Search for the cell housing the specified text and yield its [x, y] center coordinate. 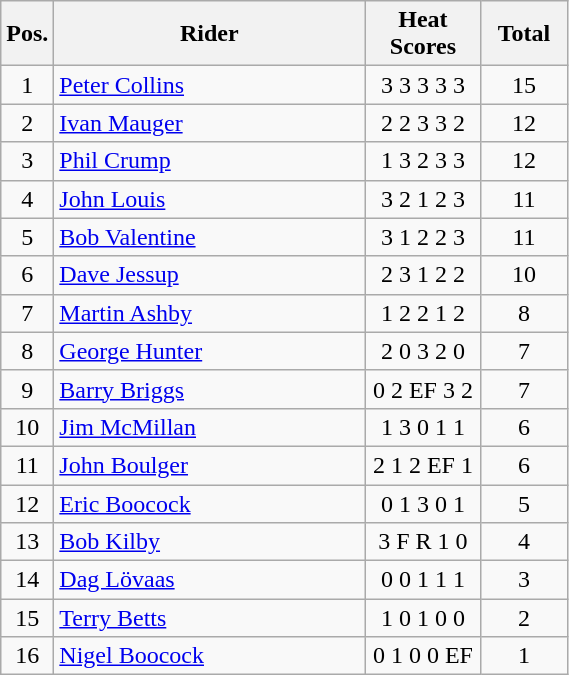
Bob Kilby [210, 542]
George Hunter [210, 351]
Heat Scores [423, 34]
0 0 1 1 1 [423, 580]
2 2 3 3 2 [423, 123]
Ivan Mauger [210, 123]
1 3 2 3 3 [423, 161]
Peter Collins [210, 85]
0 2 EF 3 2 [423, 389]
2 0 3 2 0 [423, 351]
2 1 2 EF 1 [423, 465]
13 [28, 542]
1 2 2 1 2 [423, 313]
Terry Betts [210, 618]
3 3 3 3 3 [423, 85]
Martin Ashby [210, 313]
Jim McMillan [210, 427]
Total [524, 34]
John Boulger [210, 465]
9 [28, 389]
Pos. [28, 34]
3 F R 1 0 [423, 542]
14 [28, 580]
2 3 1 2 2 [423, 275]
3 1 2 2 3 [423, 237]
16 [28, 656]
Dag Lövaas [210, 580]
Eric Boocock [210, 503]
0 1 3 0 1 [423, 503]
1 3 0 1 1 [423, 427]
John Louis [210, 199]
Phil Crump [210, 161]
0 1 0 0 EF [423, 656]
1 0 1 0 0 [423, 618]
Bob Valentine [210, 237]
Barry Briggs [210, 389]
Nigel Boocock [210, 656]
Dave Jessup [210, 275]
3 2 1 2 3 [423, 199]
Rider [210, 34]
